Locate the cell with the specified text and output its (X, Y) center coordinate. 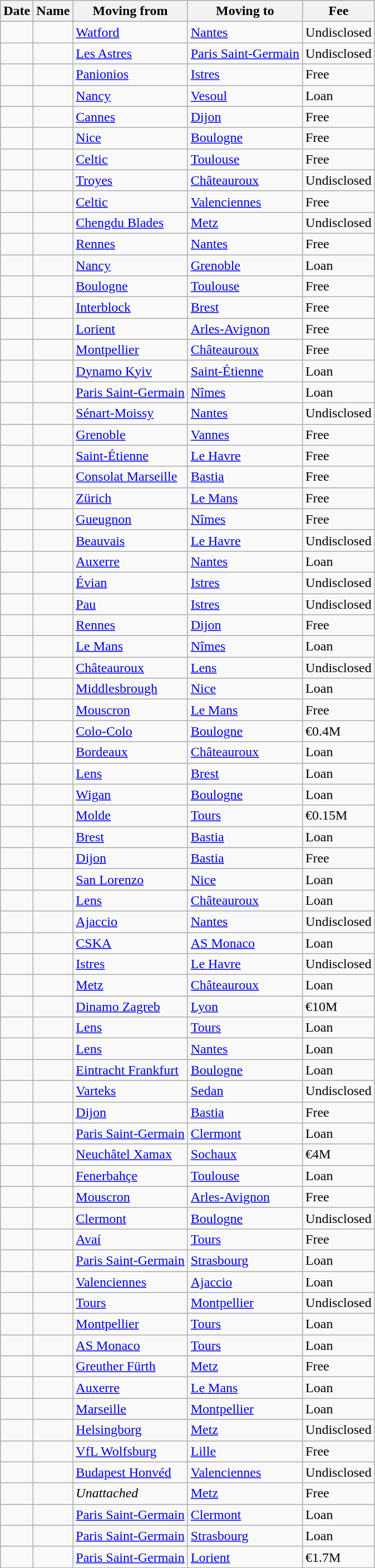
Moving from (130, 11)
San Lorenzo (130, 879)
€1.7M (339, 1557)
Sénart-Moissy (130, 413)
Avaí (130, 1239)
Molde (130, 816)
Date (17, 11)
Évian (130, 583)
Pau (130, 604)
Bordeaux (130, 752)
Wigan (130, 795)
Fenerbahçe (130, 1176)
€10M (339, 1007)
Greuther Fürth (130, 1367)
Lille (245, 1451)
Lyon (245, 1007)
€0.4M (339, 731)
Varteks (130, 1091)
Gueugnon (130, 519)
Name (53, 11)
Sedan (245, 1091)
Cannes (130, 117)
Fee (339, 11)
Dinamo Zagreb (130, 1007)
Middlesbrough (130, 689)
€4M (339, 1155)
Les Astres (130, 53)
Vesoul (245, 96)
Dynamo Kyiv (130, 371)
Eintracht Frankfurt (130, 1070)
Marseille (130, 1409)
Zürich (130, 498)
Watford (130, 32)
Troyes (130, 180)
VfL Wolfsburg (130, 1451)
Colo-Colo (130, 731)
€0.15M (339, 816)
Consolat Marseille (130, 477)
Moving to (245, 11)
Budapest Honvéd (130, 1472)
Neuchâtel Xamax (130, 1155)
Vannes (245, 435)
Sochaux (245, 1155)
Interblock (130, 308)
Beauvais (130, 540)
Panionios (130, 75)
Unattached (130, 1493)
Helsingborg (130, 1430)
Chengdu Blades (130, 223)
CSKA (130, 943)
